Identify which cell holds the provided text, then report its (X, Y) central coordinate. 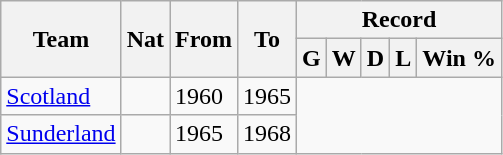
D (375, 58)
1968 (266, 134)
To (266, 39)
L (404, 58)
Nat (145, 39)
G (312, 58)
Team (61, 39)
From (204, 39)
Win % (460, 58)
1960 (204, 96)
W (344, 58)
Sunderland (61, 134)
Scotland (61, 96)
Record (400, 20)
